Locate the cell with the specified text and output its [X, Y] center coordinate. 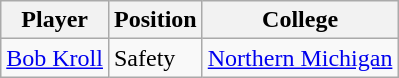
Bob Kroll [55, 58]
Position [155, 20]
Northern Michigan [300, 58]
Player [55, 20]
Safety [155, 58]
College [300, 20]
